Return (x, y) of the center of cell containing provided text 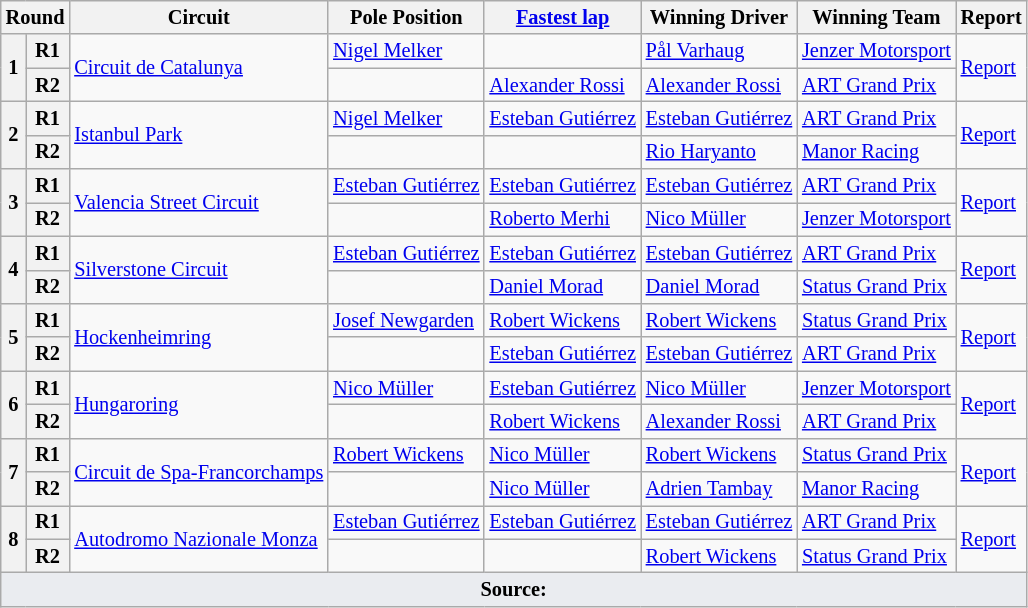
1 (14, 68)
Winning Driver (719, 17)
Circuit (198, 17)
4 (14, 270)
Rio Haryanto (719, 152)
Source: (514, 589)
Adrien Tambay (719, 489)
Winning Team (876, 17)
Hungaroring (198, 404)
Pole Position (406, 17)
Autodromo Nazionale Monza (198, 538)
Circuit de Catalunya (198, 68)
8 (14, 538)
Fastest lap (562, 17)
2 (14, 134)
Istanbul Park (198, 134)
Hockenheimring (198, 336)
Valencia Street Circuit (198, 202)
Circuit de Spa-Francorchamps (198, 472)
3 (14, 202)
7 (14, 472)
5 (14, 336)
Silverstone Circuit (198, 270)
Roberto Merhi (562, 219)
Round (36, 17)
Josef Newgarden (406, 320)
Pål Varhaug (719, 51)
6 (14, 404)
